Determine the [x, y] coordinate at the center of the cell enclosing the given text.  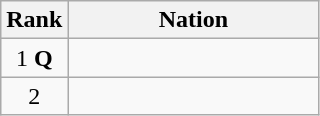
Nation [194, 20]
Rank [34, 20]
2 [34, 96]
1 Q [34, 58]
